Determine the (X, Y) coordinate at the center of the cell enclosing the given text.  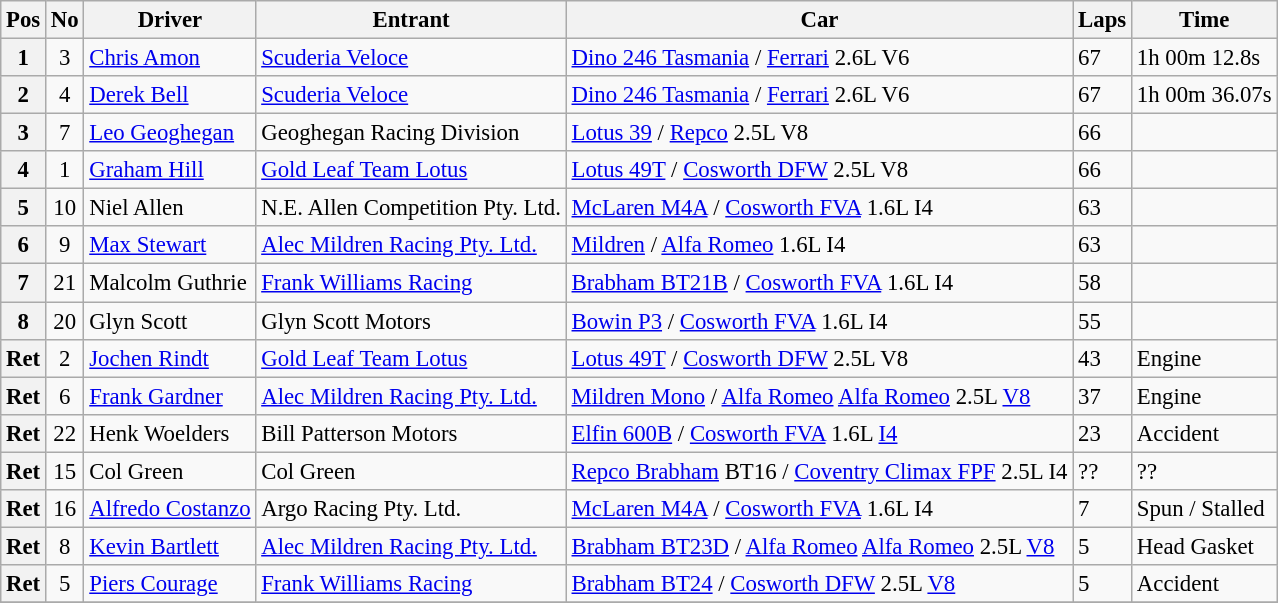
No (65, 20)
Mildren / Alfa Romeo 1.6L I4 (820, 245)
Spun / Stalled (1204, 509)
Glyn Scott (170, 321)
43 (1102, 358)
1h 00m 36.07s (1204, 95)
9 (65, 245)
55 (1102, 321)
21 (65, 283)
Lotus 39 / Repco 2.5L V8 (820, 133)
15 (65, 471)
Jochen Rindt (170, 358)
Niel Allen (170, 208)
58 (1102, 283)
Head Gasket (1204, 546)
Glyn Scott Motors (411, 321)
23 (1102, 433)
Alfredo Costanzo (170, 509)
Graham Hill (170, 170)
N.E. Allen Competition Pty. Ltd. (411, 208)
20 (65, 321)
Derek Bell (170, 95)
16 (65, 509)
22 (65, 433)
Pos (24, 20)
Max Stewart (170, 245)
Laps (1102, 20)
10 (65, 208)
Geoghegan Racing Division (411, 133)
Henk Woelders (170, 433)
Brabham BT21B / Cosworth FVA 1.6L I4 (820, 283)
Time (1204, 20)
Car (820, 20)
Brabham BT23D / Alfa Romeo Alfa Romeo 2.5L V8 (820, 546)
1h 00m 12.8s (1204, 58)
Elfin 600B / Cosworth FVA 1.6L I4 (820, 433)
Mildren Mono / Alfa Romeo Alfa Romeo 2.5L V8 (820, 396)
Driver (170, 20)
Piers Courage (170, 584)
37 (1102, 396)
Malcolm Guthrie (170, 283)
Leo Geoghegan (170, 133)
Repco Brabham BT16 / Coventry Climax FPF 2.5L I4 (820, 471)
Chris Amon (170, 58)
Argo Racing Pty. Ltd. (411, 509)
Bowin P3 / Cosworth FVA 1.6L I4 (820, 321)
Kevin Bartlett (170, 546)
Brabham BT24 / Cosworth DFW 2.5L V8 (820, 584)
Entrant (411, 20)
Frank Gardner (170, 396)
Bill Patterson Motors (411, 433)
